Find where the given text appears and provide that cell's center as (X, Y) coordinate. 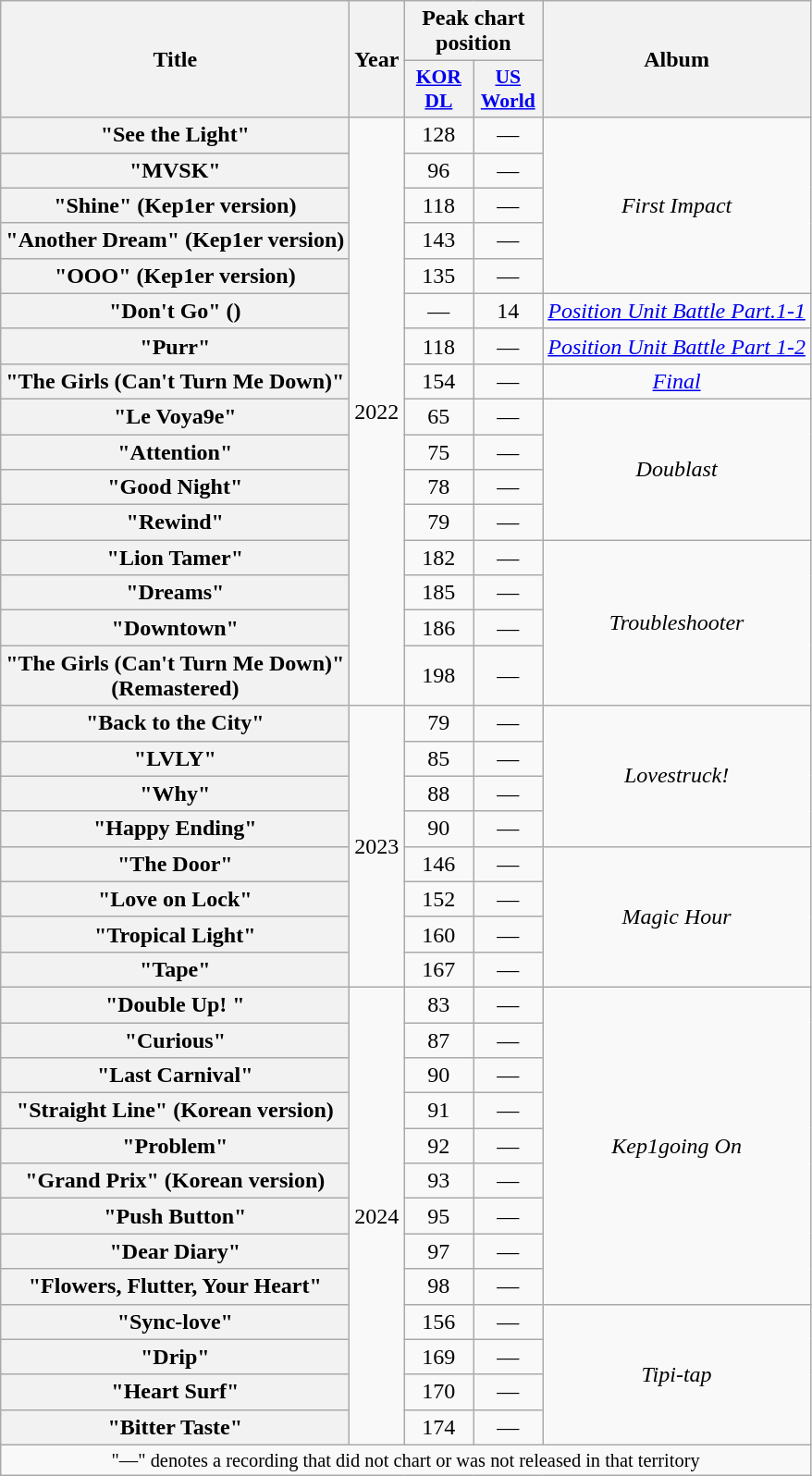
"Drip" (176, 1357)
"Double Up! " (176, 1004)
Album (677, 59)
14 (509, 311)
Position Unit Battle Part.1-1 (677, 311)
2024 (377, 1215)
"Grand Prix" (Korean version) (176, 1181)
"Shine" (Kep1er version) (176, 205)
128 (438, 135)
"Good Night" (176, 487)
Position Unit Battle Part 1-2 (677, 346)
93 (438, 1181)
"Tropical Light" (176, 934)
"Flowers, Flutter, Your Heart" (176, 1286)
"Sync-love" (176, 1322)
"Tape" (176, 969)
Year (377, 59)
"Rewind" (176, 523)
"Straight Line" (Korean version) (176, 1111)
"Happy Ending" (176, 829)
160 (438, 934)
"Lion Tamer" (176, 558)
83 (438, 1004)
169 (438, 1357)
"Dreams" (176, 593)
143 (438, 240)
152 (438, 899)
91 (438, 1111)
Lovestruck! (677, 776)
167 (438, 969)
Kep1going On (677, 1145)
"Heart Surf" (176, 1392)
186 (438, 628)
"—" denotes a recording that did not chart or was not released in that territory (406, 1460)
156 (438, 1322)
Title (176, 59)
198 (438, 675)
"Problem" (176, 1146)
"The Girls (Can't Turn Me Down)"(Remastered) (176, 675)
Tipi-tap (677, 1374)
"Downtown" (176, 628)
"Dear Diary" (176, 1251)
"See the Light" (176, 135)
75 (438, 452)
"Love on Lock" (176, 899)
97 (438, 1251)
KORDL (438, 89)
Peak chart position (474, 31)
"Push Button" (176, 1216)
"Last Carnival" (176, 1076)
"Bitter Taste" (176, 1427)
170 (438, 1392)
"The Girls (Can't Turn Me Down)" (176, 381)
78 (438, 487)
88 (438, 793)
2023 (377, 846)
"Another Dream" (Kep1er version) (176, 240)
USWorld (509, 89)
2022 (377, 412)
"Why" (176, 793)
92 (438, 1146)
"Purr" (176, 346)
Troubleshooter (677, 623)
135 (438, 276)
174 (438, 1427)
"OOO" (Kep1er version) (176, 276)
Final (677, 381)
"The Door" (176, 864)
"Don't Go" () (176, 311)
"Attention" (176, 452)
"MVSK" (176, 170)
65 (438, 416)
96 (438, 170)
98 (438, 1286)
95 (438, 1216)
185 (438, 593)
182 (438, 558)
Doublast (677, 469)
85 (438, 758)
"Curious" (176, 1040)
"LVLY" (176, 758)
"Back to the City" (176, 723)
146 (438, 864)
Magic Hour (677, 916)
First Impact (677, 205)
154 (438, 381)
"Le Voya9e" (176, 416)
87 (438, 1040)
